Return [X, Y] of the center of cell containing provided text 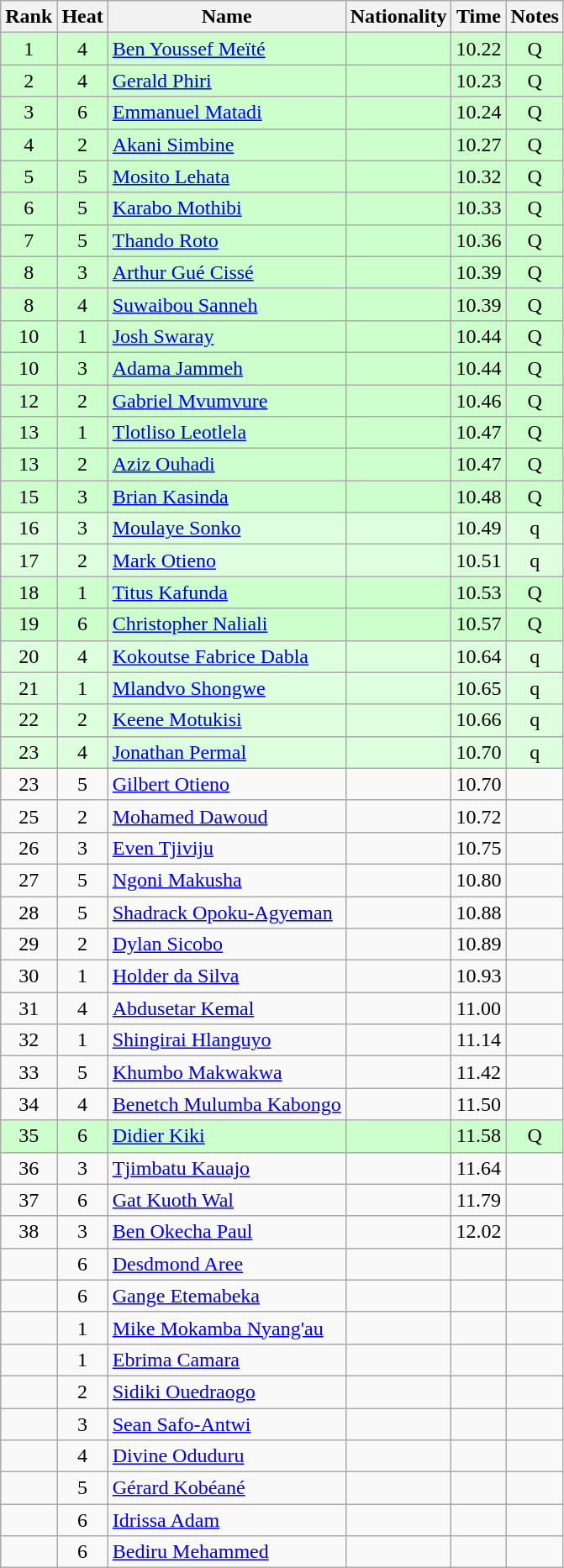
30 [29, 976]
10.48 [479, 497]
Ngoni Makusha [227, 880]
11.58 [479, 1136]
Mlandvo Shongwe [227, 688]
12 [29, 401]
11.79 [479, 1200]
12.02 [479, 1232]
28 [29, 912]
Josh Swaray [227, 336]
Even Tjiviju [227, 848]
18 [29, 592]
Keene Motukisi [227, 720]
Titus Kafunda [227, 592]
Gerald Phiri [227, 81]
Mark Otieno [227, 560]
10.46 [479, 401]
25 [29, 816]
Christopher Naliali [227, 624]
Jonathan Permal [227, 752]
10.64 [479, 656]
38 [29, 1232]
Akani Simbine [227, 145]
Name [227, 17]
Kokoutse Fabrice Dabla [227, 656]
Moulaye Sonko [227, 529]
35 [29, 1136]
Karabo Mothibi [227, 208]
Tjimbatu Kauajo [227, 1168]
Emmanuel Matadi [227, 113]
10.75 [479, 848]
Benetch Mulumba Kabongo [227, 1104]
7 [29, 240]
29 [29, 944]
Mosito Lehata [227, 176]
31 [29, 1008]
Mohamed Dawoud [227, 816]
Shingirai Hlanguyo [227, 1040]
32 [29, 1040]
Rank [29, 17]
37 [29, 1200]
Desdmond Aree [227, 1264]
Aziz Ouhadi [227, 465]
Ben Youssef Meïté [227, 49]
Gange Etemabeka [227, 1296]
Gérard Kobéané [227, 1488]
10.89 [479, 944]
Khumbo Makwakwa [227, 1072]
Nationality [398, 17]
27 [29, 880]
Thando Roto [227, 240]
Sean Safo-Antwi [227, 1424]
20 [29, 656]
Time [479, 17]
10.80 [479, 880]
11.14 [479, 1040]
15 [29, 497]
10.32 [479, 176]
10.36 [479, 240]
Didier Kiki [227, 1136]
10.33 [479, 208]
Adama Jammeh [227, 368]
Brian Kasinda [227, 497]
Gilbert Otieno [227, 784]
21 [29, 688]
11.42 [479, 1072]
Gat Kuoth Wal [227, 1200]
Sidiki Ouedraogo [227, 1392]
17 [29, 560]
10.24 [479, 113]
10.23 [479, 81]
34 [29, 1104]
Abdusetar Kemal [227, 1008]
11.00 [479, 1008]
36 [29, 1168]
10.93 [479, 976]
10.49 [479, 529]
10.88 [479, 912]
Heat [82, 17]
Mike Mokamba Nyang'au [227, 1328]
10.51 [479, 560]
10.22 [479, 49]
Arthur Gué Cissé [227, 272]
33 [29, 1072]
10.65 [479, 688]
11.50 [479, 1104]
Idrissa Adam [227, 1520]
Ben Okecha Paul [227, 1232]
19 [29, 624]
16 [29, 529]
Divine Oduduru [227, 1456]
26 [29, 848]
11.64 [479, 1168]
Bediru Mehammed [227, 1552]
Tlotliso Leotlela [227, 433]
Suwaibou Sanneh [227, 304]
10.53 [479, 592]
10.27 [479, 145]
22 [29, 720]
10.72 [479, 816]
Shadrack Opoku-Agyeman [227, 912]
10.57 [479, 624]
Gabriel Mvumvure [227, 401]
10.66 [479, 720]
Dylan Sicobo [227, 944]
Ebrima Camara [227, 1360]
Holder da Silva [227, 976]
Notes [535, 17]
